Determine the [x, y] coordinate at the center of the cell enclosing the given text.  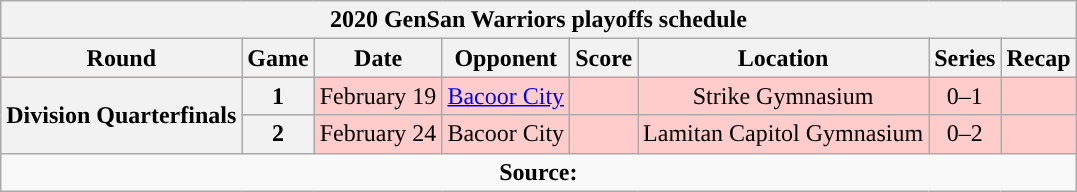
Score [604, 58]
Lamitan Capitol Gymnasium [784, 134]
0–2 [965, 134]
Round [122, 58]
Strike Gymnasium [784, 96]
Opponent [506, 58]
February 19 [378, 96]
Location [784, 58]
Division Quarterfinals [122, 115]
0–1 [965, 96]
Recap [1038, 58]
1 [278, 96]
February 24 [378, 134]
Date [378, 58]
Game [278, 58]
Source: [538, 172]
2020 GenSan Warriors playoffs schedule [538, 20]
Series [965, 58]
2 [278, 134]
